Detect which cell encompasses the target text, then output its [x, y] center coordinate. 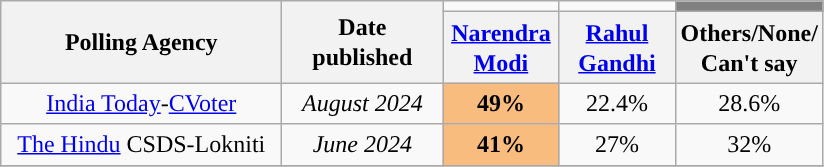
Polling Agency [142, 42]
August 2024 [362, 104]
June 2024 [362, 144]
The Hindu CSDS-Lokniti [142, 144]
28.6% [749, 104]
India Today-CVoter [142, 104]
Date published [362, 42]
22.4% [617, 104]
41% [501, 144]
49% [501, 104]
Others/None/Can't say [749, 48]
Narendra Modi [501, 48]
27% [617, 144]
32% [749, 144]
Rahul Gandhi [617, 48]
